Find where the given text appears and provide that cell's center as (X, Y) coordinate. 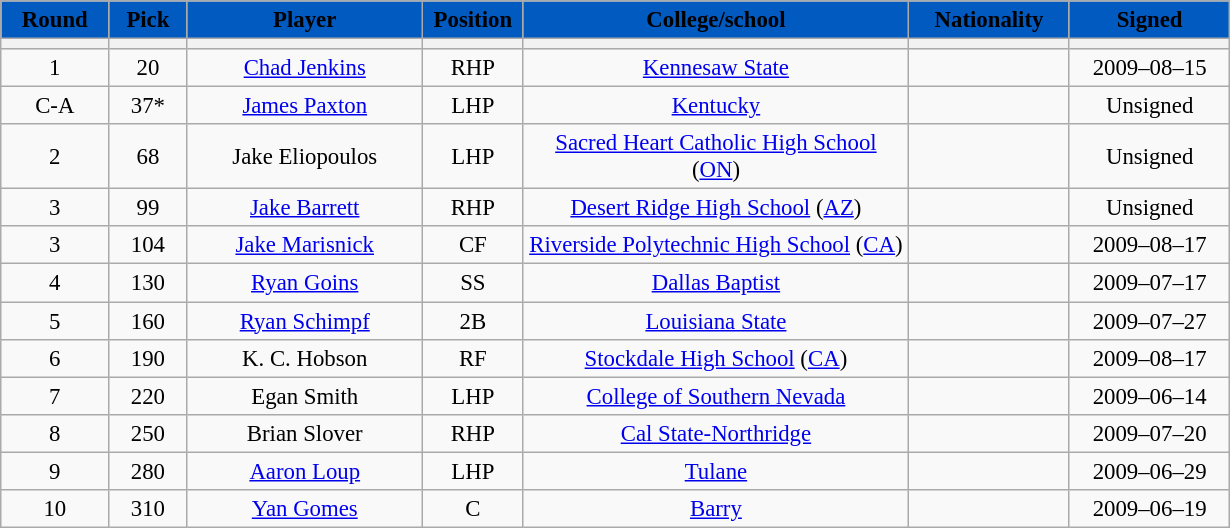
Brian Slover (305, 433)
37* (148, 106)
190 (148, 358)
2009–06–19 (1150, 509)
College/school (716, 20)
College of Southern Nevada (716, 396)
280 (148, 471)
SS (474, 283)
1 (55, 68)
2009–06–14 (1150, 396)
4 (55, 283)
220 (148, 396)
7 (55, 396)
130 (148, 283)
2009–08–15 (1150, 68)
CF (474, 245)
Signed (1150, 20)
2009–07–20 (1150, 433)
Jake Eliopoulos (305, 156)
9 (55, 471)
Round (55, 20)
K. C. Hobson (305, 358)
Jake Marisnick (305, 245)
160 (148, 321)
Jake Barrett (305, 208)
5 (55, 321)
2009–07–27 (1150, 321)
6 (55, 358)
Kentucky (716, 106)
68 (148, 156)
2009–06–29 (1150, 471)
Cal State-Northridge (716, 433)
Yan Gomes (305, 509)
Chad Jenkins (305, 68)
2009–07–17 (1150, 283)
C (474, 509)
Riverside Polytechnic High School (CA) (716, 245)
Nationality (990, 20)
104 (148, 245)
Egan Smith (305, 396)
310 (148, 509)
James Paxton (305, 106)
RF (474, 358)
Barry (716, 509)
Stockdale High School (CA) (716, 358)
Dallas Baptist (716, 283)
2 (55, 156)
8 (55, 433)
Desert Ridge High School (AZ) (716, 208)
10 (55, 509)
C-A (55, 106)
2B (474, 321)
99 (148, 208)
Louisiana State (716, 321)
20 (148, 68)
Pick (148, 20)
Aaron Loup (305, 471)
Position (474, 20)
Sacred Heart Catholic High School (ON) (716, 156)
Ryan Schimpf (305, 321)
Ryan Goins (305, 283)
Player (305, 20)
Tulane (716, 471)
250 (148, 433)
Kennesaw State (716, 68)
